Pinpoint the cell where the given text exists, returning its [X, Y] midpoint coordinate. 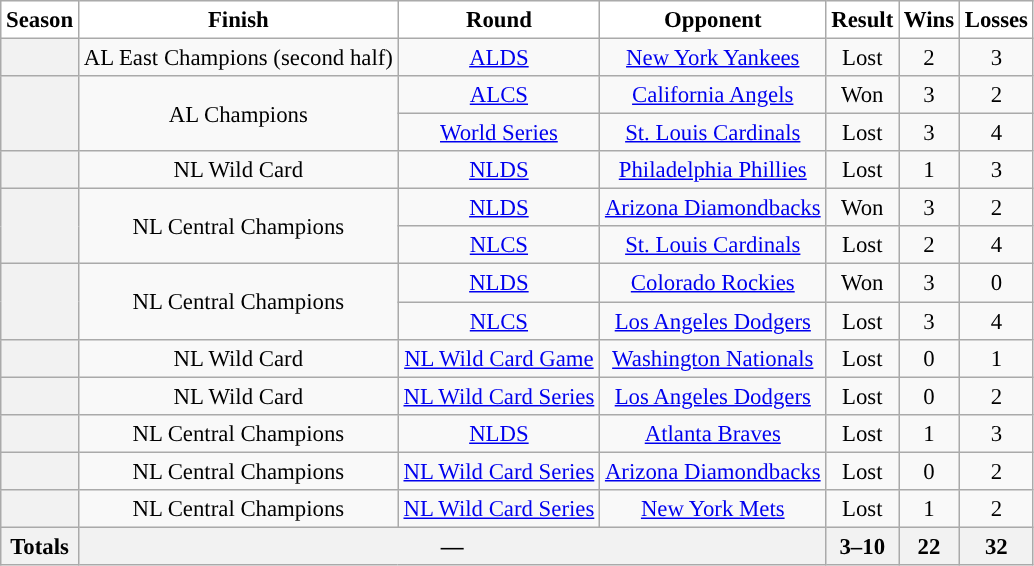
AL Champions [238, 114]
Atlanta Braves [713, 433]
New York Yankees [713, 58]
Season [40, 20]
32 [996, 546]
NL Wild Card Game [498, 358]
World Series [498, 133]
ALDS [498, 58]
New York Mets [713, 509]
Losses [996, 20]
California Angels [713, 95]
3–10 [862, 546]
— [452, 546]
ALCS [498, 95]
Washington Nationals [713, 358]
Totals [40, 546]
AL East Champions (second half) [238, 58]
22 [930, 546]
Opponent [713, 20]
Wins [930, 20]
Colorado Rockies [713, 283]
Round [498, 20]
Finish [238, 20]
Philadelphia Phillies [713, 170]
Result [862, 20]
